From the cell containing the given text, extract its center point as [X, Y] coordinate. 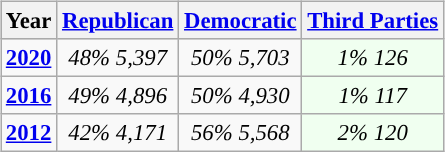
2% 120 [373, 133]
Republican [118, 21]
2020 [29, 58]
Year [29, 21]
Democratic [240, 21]
1% 126 [373, 58]
49% 4,896 [118, 96]
50% 4,930 [240, 96]
48% 5,397 [118, 58]
42% 4,171 [118, 133]
Third Parties [373, 21]
56% 5,568 [240, 133]
50% 5,703 [240, 58]
2016 [29, 96]
1% 117 [373, 96]
2012 [29, 133]
